Return [X, Y] of the center of cell containing provided text 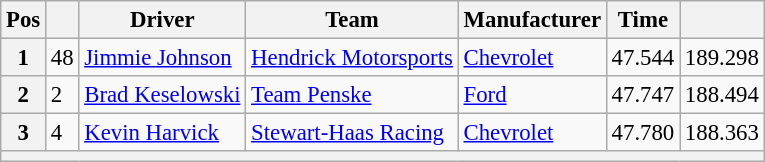
Kevin Harvick [162, 133]
Hendrick Motorsports [352, 58]
188.363 [722, 133]
1 [24, 58]
3 [24, 133]
Driver [162, 20]
47.544 [642, 58]
Team [352, 20]
48 [62, 58]
189.298 [722, 58]
Time [642, 20]
Ford [532, 95]
47.780 [642, 133]
Pos [24, 20]
Brad Keselowski [162, 95]
Stewart-Haas Racing [352, 133]
Manufacturer [532, 20]
Team Penske [352, 95]
188.494 [722, 95]
Jimmie Johnson [162, 58]
47.747 [642, 95]
4 [62, 133]
